Identify which cell holds the provided text, then report its [x, y] central coordinate. 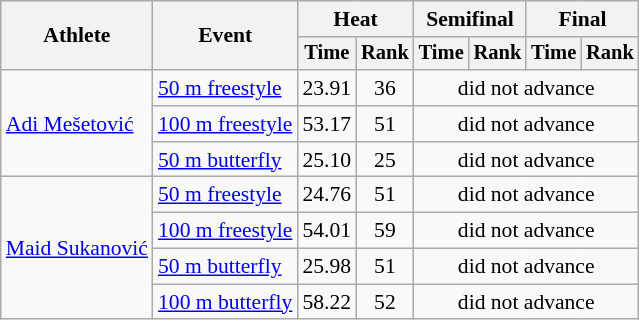
100 m butterfly [225, 302]
36 [385, 88]
52 [385, 302]
25 [385, 160]
25.10 [326, 160]
Maid Sukanović [77, 248]
Adi Mešetović [77, 124]
23.91 [326, 88]
58.22 [326, 302]
Heat [355, 19]
Event [225, 36]
54.01 [326, 231]
24.76 [326, 195]
Final [582, 19]
Semifinal [470, 19]
Athlete [77, 36]
25.98 [326, 267]
53.17 [326, 124]
59 [385, 231]
